Return (X, Y) of the center of cell containing provided text 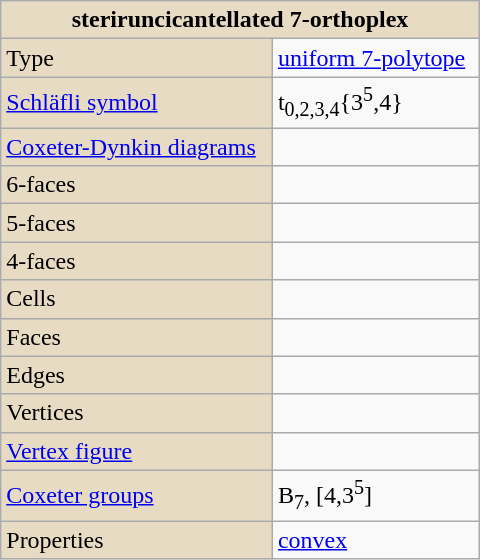
6-faces (137, 185)
t0,2,3,4{35,4} (376, 102)
4-faces (137, 261)
Schläfli symbol (137, 102)
Vertices (137, 413)
B7, [4,35] (376, 496)
steriruncicantellated 7-orthoplex (240, 20)
convex (376, 540)
uniform 7-polytope (376, 58)
Type (137, 58)
Edges (137, 375)
Coxeter groups (137, 496)
Faces (137, 337)
Vertex figure (137, 451)
Coxeter-Dynkin diagrams (137, 147)
5-faces (137, 223)
Cells (137, 299)
Properties (137, 540)
